Return the (X, Y) coordinate for the center point of the cell that contains the specified text.  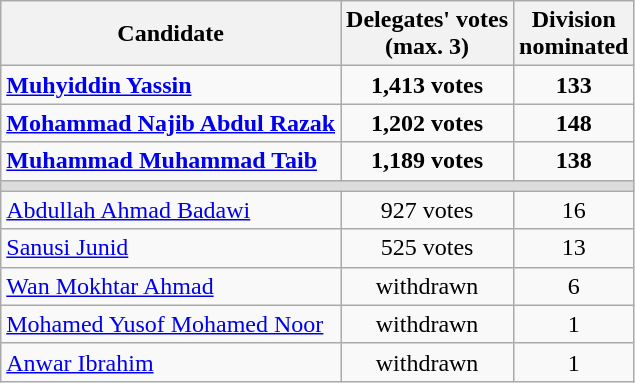
13 (574, 248)
133 (574, 85)
Mohammad Najib Abdul Razak (171, 123)
Muhyiddin Yassin (171, 85)
1,413 votes (428, 85)
Divisionnominated (574, 34)
16 (574, 210)
Delegates' votes(max. 3) (428, 34)
6 (574, 286)
Anwar Ibrahim (171, 362)
Sanusi Junid (171, 248)
1,189 votes (428, 161)
138 (574, 161)
Abdullah Ahmad Badawi (171, 210)
927 votes (428, 210)
1,202 votes (428, 123)
Candidate (171, 34)
525 votes (428, 248)
148 (574, 123)
Mohamed Yusof Mohamed Noor (171, 324)
Muhammad Muhammad Taib (171, 161)
Wan Mokhtar Ahmad (171, 286)
